Provide the (x, y) coordinate of the cell's center where the given text is located.  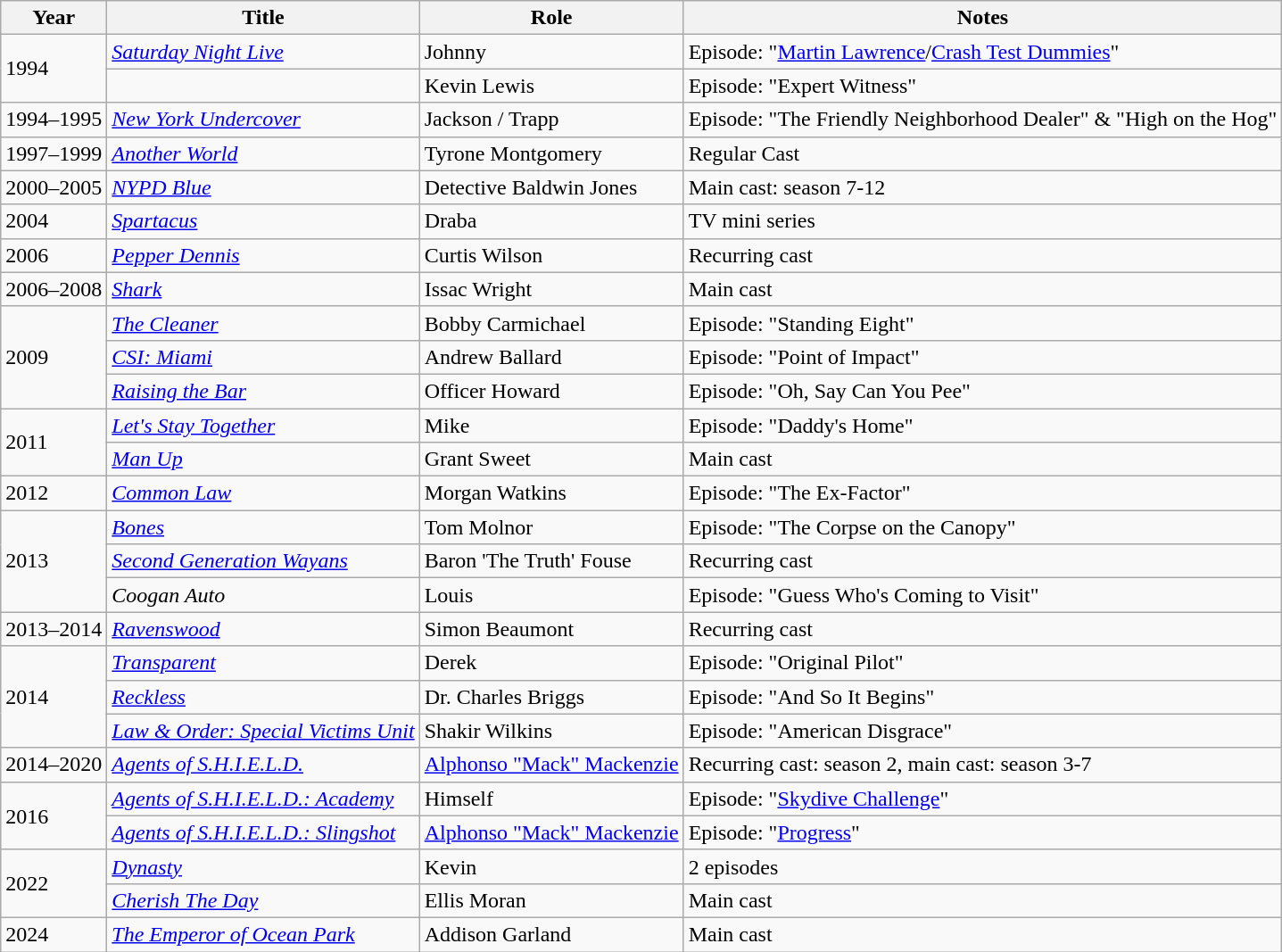
Episode: "Progress" (983, 832)
Shark (263, 289)
Year (54, 18)
2013 (54, 561)
2 episodes (983, 866)
Cherish The Day (263, 900)
Coogan Auto (263, 595)
Simon Beaumont (551, 629)
New York Undercover (263, 120)
Officer Howard (551, 391)
Jackson / Trapp (551, 120)
Another World (263, 153)
Ellis Moran (551, 900)
Agents of S.H.I.E.L.D.: Slingshot (263, 832)
2016 (54, 815)
Man Up (263, 459)
Derek (551, 663)
Raising the Bar (263, 391)
Morgan Watkins (551, 493)
The Cleaner (263, 323)
Tyrone Montgomery (551, 153)
Second Generation Wayans (263, 561)
Baron 'The Truth' Fouse (551, 561)
Episode: "Oh, Say Can You Pee" (983, 391)
Episode: "American Disgrace" (983, 731)
2014–2020 (54, 765)
Episode: "Point of Impact" (983, 357)
1997–1999 (54, 153)
Curtis Wilson (551, 255)
Let's Stay Together (263, 426)
Episode: "The Ex-Factor" (983, 493)
Dynasty (263, 866)
2006 (54, 255)
2024 (54, 934)
Main cast: season 7-12 (983, 187)
Reckless (263, 697)
2022 (54, 883)
Episode: "And So It Begins" (983, 697)
Agents of S.H.I.E.L.D. (263, 765)
Addison Garland (551, 934)
Johnny (551, 52)
Kevin Lewis (551, 86)
Tom Molnor (551, 527)
2014 (54, 697)
2000–2005 (54, 187)
Pepper Dennis (263, 255)
1994 (54, 69)
Regular Cast (983, 153)
Louis (551, 595)
Episode: "Standing Eight" (983, 323)
Notes (983, 18)
Grant Sweet (551, 459)
Spartacus (263, 221)
NYPD Blue (263, 187)
Andrew Ballard (551, 357)
TV mini series (983, 221)
Shakir Wilkins (551, 731)
Issac Wright (551, 289)
Mike (551, 426)
CSI: Miami (263, 357)
Detective Baldwin Jones (551, 187)
Draba (551, 221)
Agents of S.H.I.E.L.D.: Academy (263, 799)
Saturday Night Live (263, 52)
Episode: "The Friendly Neighborhood Dealer" & "High on the Hog" (983, 120)
Ravenswood (263, 629)
Title (263, 18)
Kevin (551, 866)
2011 (54, 443)
Law & Order: Special Victims Unit (263, 731)
The Emperor of Ocean Park (263, 934)
Role (551, 18)
2009 (54, 357)
2004 (54, 221)
2012 (54, 493)
Episode: "The Corpse on the Canopy" (983, 527)
Dr. Charles Briggs (551, 697)
Common Law (263, 493)
Episode: "Guess Who's Coming to Visit" (983, 595)
Recurring cast: season 2, main cast: season 3-7 (983, 765)
2013–2014 (54, 629)
Episode: "Daddy's Home" (983, 426)
Bobby Carmichael (551, 323)
2006–2008 (54, 289)
Himself (551, 799)
1994–1995 (54, 120)
Transparent (263, 663)
Episode: "Original Pilot" (983, 663)
Episode: "Skydive Challenge" (983, 799)
Episode: "Martin Lawrence/Crash Test Dummies" (983, 52)
Bones (263, 527)
Episode: "Expert Witness" (983, 86)
